Find where the given text appears and provide that cell's center as (X, Y) coordinate. 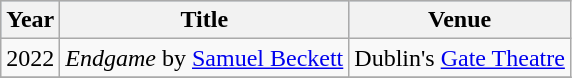
Dublin's Gate Theatre (460, 58)
Title (204, 20)
2022 (30, 58)
Venue (460, 20)
Endgame by Samuel Beckett (204, 58)
Year (30, 20)
